Determine the (X, Y) coordinate at the center of the cell enclosing the given text.  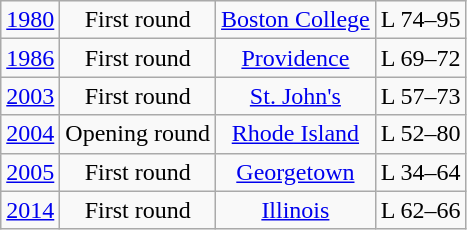
Illinois (296, 210)
2004 (30, 134)
Rhode Island (296, 134)
Providence (296, 58)
Georgetown (296, 172)
L 74–95 (420, 20)
L 69–72 (420, 58)
2003 (30, 96)
L 52–80 (420, 134)
Boston College (296, 20)
L 62–66 (420, 210)
2014 (30, 210)
1986 (30, 58)
2005 (30, 172)
1980 (30, 20)
L 34–64 (420, 172)
St. John's (296, 96)
L 57–73 (420, 96)
Opening round (138, 134)
